From the cell containing the given text, extract its center point as [X, Y] coordinate. 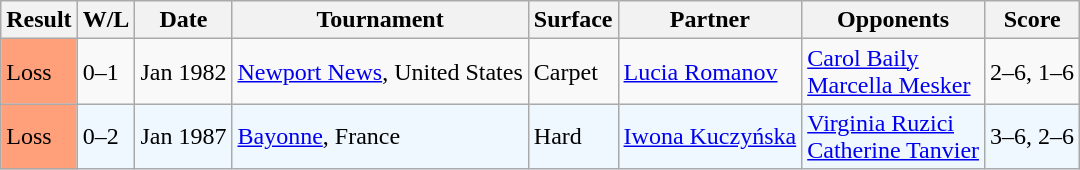
Partner [710, 20]
Score [1032, 20]
Jan 1987 [184, 136]
Hard [573, 136]
Carpet [573, 72]
Carol Baily Marcella Mesker [894, 72]
0–1 [106, 72]
Lucia Romanov [710, 72]
Result [39, 20]
Jan 1982 [184, 72]
Surface [573, 20]
Iwona Kuczyńska [710, 136]
Virginia Ruzici Catherine Tanvier [894, 136]
Date [184, 20]
Opponents [894, 20]
Tournament [380, 20]
3–6, 2–6 [1032, 136]
Bayonne, France [380, 136]
Newport News, United States [380, 72]
W/L [106, 20]
0–2 [106, 136]
2–6, 1–6 [1032, 72]
